Detect which cell encompasses the target text, then output its [X, Y] center coordinate. 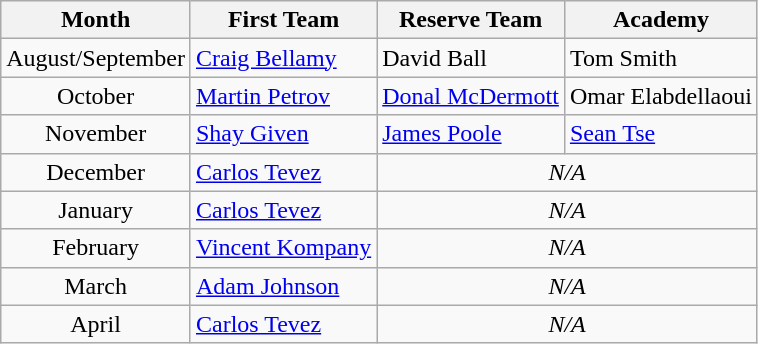
March [96, 286]
February [96, 248]
Donal McDermott [471, 96]
Academy [660, 20]
Month [96, 20]
Vincent Kompany [283, 248]
Reserve Team [471, 20]
Craig Bellamy [283, 58]
October [96, 96]
Tom Smith [660, 58]
Adam Johnson [283, 286]
April [96, 324]
January [96, 210]
Sean Tse [660, 134]
December [96, 172]
Shay Given [283, 134]
James Poole [471, 134]
First Team [283, 20]
November [96, 134]
August/September [96, 58]
Omar Elabdellaoui [660, 96]
Martin Petrov [283, 96]
David Ball [471, 58]
